Extract the [x, y] coordinate from the center of the cell holding the provided text.  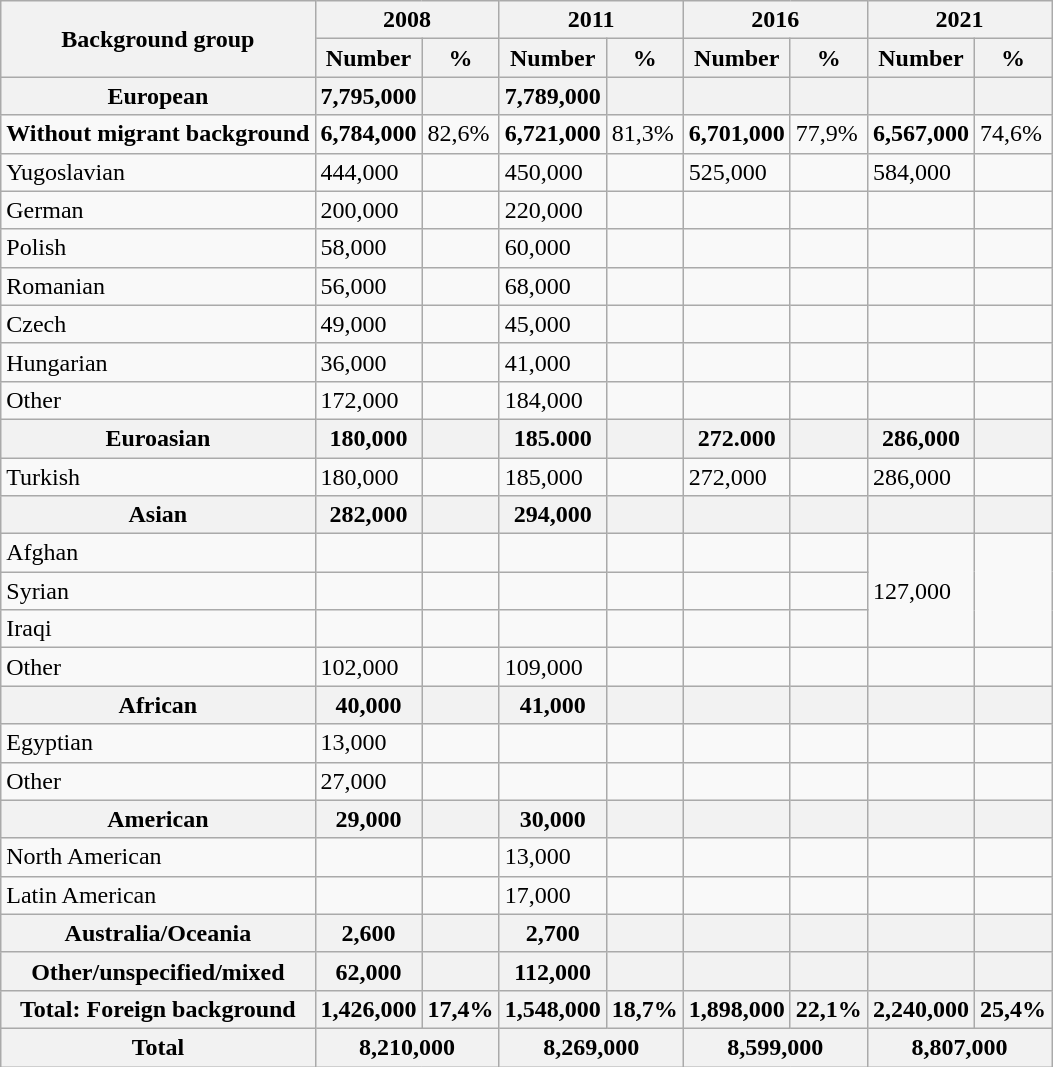
8,599,000 [775, 1047]
2,240,000 [920, 1009]
Romanian [158, 286]
6,701,000 [736, 134]
62,000 [368, 971]
200,000 [368, 210]
6,567,000 [920, 134]
17,000 [552, 895]
2021 [959, 20]
Australia/Oceania [158, 933]
Egyptian [158, 743]
Total [158, 1047]
European [158, 96]
109,000 [552, 667]
2008 [407, 20]
North American [158, 857]
African [158, 705]
Czech [158, 324]
Syrian [158, 591]
272,000 [736, 477]
127,000 [920, 591]
1,426,000 [368, 1009]
Total: Foreign background [158, 1009]
56,000 [368, 286]
27,000 [368, 781]
525,000 [736, 172]
8,210,000 [407, 1047]
7,789,000 [552, 96]
60,000 [552, 248]
Latin American [158, 895]
30,000 [552, 819]
Euroasian [158, 438]
8,269,000 [591, 1047]
294,000 [552, 515]
40,000 [368, 705]
68,000 [552, 286]
282,000 [368, 515]
Background group [158, 39]
25,4% [1012, 1009]
112,000 [552, 971]
102,000 [368, 667]
Polish [158, 248]
450,000 [552, 172]
Without migrant background [158, 134]
82,6% [460, 134]
58,000 [368, 248]
172,000 [368, 400]
2,700 [552, 933]
220,000 [552, 210]
584,000 [920, 172]
444,000 [368, 172]
74,6% [1012, 134]
272.000 [736, 438]
6,784,000 [368, 134]
18,7% [644, 1009]
Turkish [158, 477]
81,3% [644, 134]
22,1% [828, 1009]
45,000 [552, 324]
36,000 [368, 362]
2,600 [368, 933]
185.000 [552, 438]
2011 [591, 20]
German [158, 210]
Afghan [158, 553]
29,000 [368, 819]
1,548,000 [552, 1009]
49,000 [368, 324]
6,721,000 [552, 134]
8,807,000 [959, 1047]
77,9% [828, 134]
1,898,000 [736, 1009]
Yugoslavian [158, 172]
Iraqi [158, 629]
American [158, 819]
7,795,000 [368, 96]
Other/unspecified/mixed [158, 971]
Hungarian [158, 362]
Asian [158, 515]
185,000 [552, 477]
2016 [775, 20]
184,000 [552, 400]
17,4% [460, 1009]
